Identify which cell holds the provided text, then report its [x, y] central coordinate. 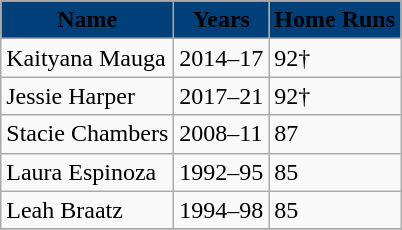
2017–21 [222, 96]
87 [335, 134]
Kaityana Mauga [88, 58]
Jessie Harper [88, 96]
1994–98 [222, 210]
Stacie Chambers [88, 134]
Home Runs [335, 20]
Laura Espinoza [88, 172]
Name [88, 20]
Leah Braatz [88, 210]
2008–11 [222, 134]
1992–95 [222, 172]
2014–17 [222, 58]
Years [222, 20]
